Scan for the cell matching the given text and deliver its (x, y) coordinate at center. 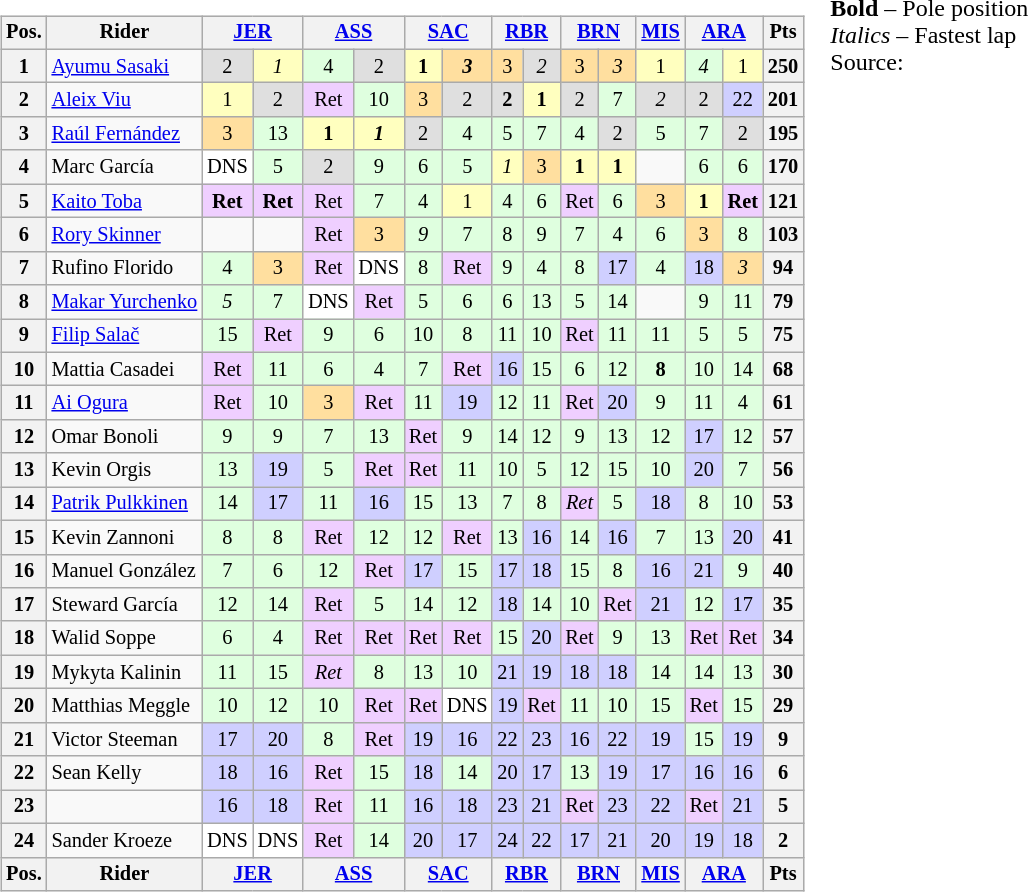
103 (783, 235)
Filip Salač (125, 336)
56 (783, 470)
Omar Bonoli (125, 437)
Kevin Zannoni (125, 537)
30 (783, 672)
Mattia Casadei (125, 369)
201 (783, 100)
Walid Soppe (125, 638)
195 (783, 134)
Victor Steeman (125, 739)
250 (783, 66)
Rory Skinner (125, 235)
61 (783, 403)
Patrik Pulkkinen (125, 504)
79 (783, 302)
Sean Kelly (125, 773)
Ai Ogura (125, 403)
Manuel González (125, 571)
Kaito Toba (125, 201)
Raúl Fernández (125, 134)
41 (783, 537)
Aleix Viu (125, 100)
75 (783, 336)
170 (783, 167)
Kevin Orgis (125, 470)
34 (783, 638)
Makar Yurchenko (125, 302)
Matthias Meggle (125, 706)
Steward García (125, 605)
40 (783, 571)
121 (783, 201)
29 (783, 706)
Marc García (125, 167)
35 (783, 605)
Mykyta Kalinin (125, 672)
Ayumu Sasaki (125, 66)
53 (783, 504)
Sander Kroeze (125, 840)
57 (783, 437)
68 (783, 369)
94 (783, 268)
Rufino Florido (125, 268)
